Determine the [x, y] coordinate at the center of the cell enclosing the given text.  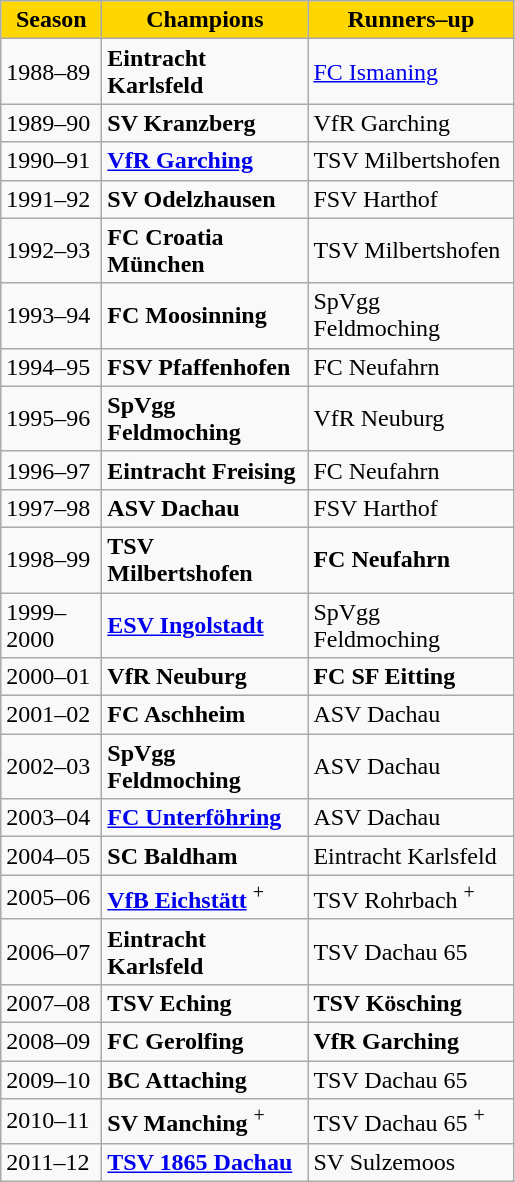
Eintracht Freising [205, 470]
FC Moosinning [205, 316]
2003–04 [52, 818]
BC Attaching [205, 1080]
1994–95 [52, 367]
2001–02 [52, 715]
SV Kranzberg [205, 123]
ESV Ingolstadt [205, 624]
VfB Eichstätt + [205, 898]
SV Sulzemoos [411, 1162]
1999–2000 [52, 624]
FC Croatia München [205, 250]
1992–93 [52, 250]
TSV Kösching [411, 1003]
TSV Rohrbach + [411, 898]
2010–11 [52, 1122]
1989–90 [52, 123]
1988–89 [52, 72]
1997–98 [52, 508]
FSV Pfaffenhofen [205, 367]
1998–99 [52, 560]
2008–09 [52, 1042]
FC Unterföhring [205, 818]
TSV Dachau 65 + [411, 1122]
SV Manching + [205, 1122]
2005–06 [52, 898]
1996–97 [52, 470]
1993–94 [52, 316]
2000–01 [52, 677]
1990–91 [52, 161]
Champions [205, 20]
FC Gerolfing [205, 1042]
2011–12 [52, 1162]
TSV Eching [205, 1003]
2002–03 [52, 766]
1995–96 [52, 418]
Season [52, 20]
2009–10 [52, 1080]
SV Odelzhausen [205, 199]
2004–05 [52, 856]
2006–07 [52, 952]
2007–08 [52, 1003]
SC Baldham [205, 856]
FC Ismaning [411, 72]
Runners–up [411, 20]
1991–92 [52, 199]
FC Aschheim [205, 715]
FC SF Eitting [411, 677]
TSV 1865 Dachau [205, 1162]
